Pinpoint the cell where the given text exists, returning its (X, Y) midpoint coordinate. 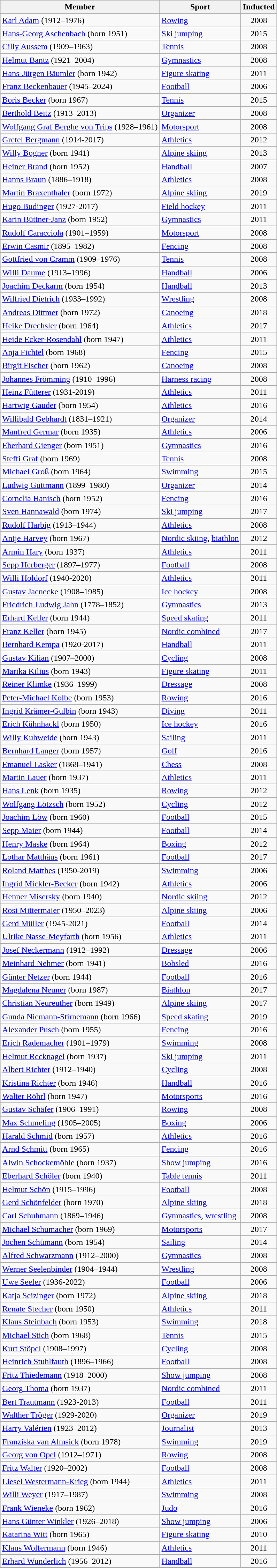
Alexander Pusch (born 1955) (80, 1030)
Alfred Schwarzmann (1912–2000) (80, 1256)
Gretel Bergmann (1914-2017) (80, 140)
Wilfried Dietrich (1933–1992) (80, 299)
Antje Harvey (born 1967) (80, 538)
Wolfgang Graf Berghe von Trips (1928–1961) (80, 126)
Bert Trautmann (1923-2013) (80, 1402)
Diving (200, 711)
Wolfgang Lötzsch (born 1952) (80, 804)
Armin Hary (born 1937) (80, 551)
Hans-Georg Aschenbach (born 1951) (80, 34)
Lothar Matthäus (born 1961) (80, 857)
Harald Schmid (born 1957) (80, 1136)
Cornelia Hanisch (born 1952) (80, 498)
Nordic skiing (200, 897)
Georg Thoma (born 1937) (80, 1388)
Werner Seelenbinder (1904–1944) (80, 1269)
Renate Stecher (born 1950) (80, 1309)
Reiner Klimke (1936–1999) (80, 684)
Josef Neckermann (1912–1992) (80, 950)
Peter-Michael Kolbe (born 1953) (80, 698)
Rudolf Caracciola (1901–1959) (80, 233)
Inducted (259, 7)
Kurt Stöpel (1908–1997) (80, 1348)
Franz Keller (born 1945) (80, 631)
Franziska van Almsick (born 1978) (80, 1442)
Michael Schumacher (born 1969) (80, 1229)
Bobsled (200, 963)
Eberhard Gienger (born 1951) (80, 445)
Gerd Müller (1945-2021) (80, 923)
Martin Lauer (born 1937) (80, 777)
Biathlon (200, 990)
Martin Braxenthaler (born 1972) (80, 193)
Willibald Gebhardt (1831–1921) (80, 419)
Sport (200, 7)
Helmut Recknagel (born 1937) (80, 1056)
Joachim Deckarm (born 1954) (80, 286)
Berthold Beitz (1913–2013) (80, 113)
Gustav Kilian (1907–2000) (80, 658)
Journalist (200, 1428)
Hugo Budinger (1927-2017) (80, 206)
Nordic skiing, biathlon (200, 538)
Hanns Braun (1886–1918) (80, 180)
Karin Büttner-Janz (born 1952) (80, 220)
Katarina Witt (born 1965) (80, 1534)
Sepp Herberger (1897–1977) (80, 565)
Willy Kuhweide (born 1943) (80, 737)
Max Schmeling (1905–2005) (80, 1123)
Bernhard Langer (born 1957) (80, 751)
Hans Lenk (born 1935) (80, 790)
Karl Adam (1912–1976) (80, 20)
Albert Richter (1912–1940) (80, 1070)
Gymnastics, wrestling (200, 1216)
Ingrid Krämer-Gulbin (born 1943) (80, 711)
Harry Valérien (1923–2012) (80, 1428)
Willi Daume (1913–1996) (80, 273)
Erich Kühnhackl (born 1950) (80, 724)
Fritz Thiedemann (1918–2000) (80, 1375)
Heinz Fütterer (1931-2019) (80, 392)
Michael Stich (born 1968) (80, 1335)
Judo (200, 1508)
Andreas Dittmer (born 1972) (80, 312)
Birgit Fischer (born 1962) (80, 365)
Hans-Jürgen Bäumler (born 1942) (80, 73)
Erich Rademacher (1901–1979) (80, 1043)
2010 (259, 1534)
Sepp Maier (born 1944) (80, 831)
Boris Becker (born 1967) (80, 100)
Willi Weyer (1917–1987) (80, 1495)
Fritz Walter (1920–2002) (80, 1468)
Anja Fichtel (born 1968) (80, 352)
Member (80, 7)
Christian Neureuther (born 1949) (80, 1003)
Eberhard Schöler (born 1940) (80, 1176)
Field hockey (200, 206)
Bernhard Kempa (1920-2017) (80, 645)
Jochen Schümann (born 1954) (80, 1242)
Meinhard Nehmer (born 1941) (80, 963)
Heiner Brand (born 1952) (80, 166)
Uwe Seeler (1936-2022) (80, 1282)
Walter Röhrl (born 1947) (80, 1096)
Arnd Schmitt (born 1965) (80, 1149)
Hans Günter Winkler (1926–2018) (80, 1521)
Frank Wieneke (born 1962) (80, 1508)
Chess (200, 764)
Walther Tröger (1929-2020) (80, 1415)
Gustav Jaenecke (1908–1985) (80, 592)
Harness racing (200, 379)
Katja Seizinger (born 1972) (80, 1295)
Joachim Löw (born 1960) (80, 817)
Rudolf Harbig (1913–1944) (80, 525)
Johannes Frömming (1910–1996) (80, 379)
Willi Holdorf (1940-2020) (80, 578)
Gottfried von Cramm (1909–1976) (80, 259)
Henner Misersky (born 1940) (80, 897)
Georg von Opel (1912–1971) (80, 1455)
Friedrich Ludwig Jahn (1778–1852) (80, 605)
Golf (200, 751)
Helmut Bantz (1921–2004) (80, 60)
Rosi Mittermaier (1950–2023) (80, 910)
Heinrich Stuhlfauth (1896–1966) (80, 1362)
Franz Beckenbauer (1945–2024) (80, 87)
Magdalena Neuner (born 1987) (80, 990)
2007 (259, 166)
Gerd Schönfelder (born 1970) (80, 1202)
Ingrid Mickler-Becker (born 1942) (80, 884)
Henry Maske (born 1964) (80, 844)
Klaus Steinbach (born 1953) (80, 1322)
Sven Hannawald (born 1974) (80, 512)
Erhard Wunderlich (1956–2012) (80, 1561)
Manfred Germar (born 1935) (80, 432)
Carl Schuhmann (1869–1946) (80, 1216)
Ulrike Nasse-Meyfarth (born 1956) (80, 937)
Cilly Aussem (1909–1963) (80, 47)
Hartwig Gauder (born 1954) (80, 406)
Roland Matthes (1950-2019) (80, 870)
Alwin Schockemöhle (born 1937) (80, 1162)
Klaus Wolfermann (born 1946) (80, 1548)
Helmut Schön (1915–1996) (80, 1189)
Erhard Keller (born 1944) (80, 618)
Kristina Richter (born 1946) (80, 1083)
Ludwig Guttmann (1899–1980) (80, 485)
Liesel Westermann-Krieg (born 1944) (80, 1481)
Marika Kilius (born 1943) (80, 671)
Michael Groß (born 1964) (80, 472)
Erwin Casmir (1895–1982) (80, 246)
Gustav Schäfer (1906–1991) (80, 1109)
Heike Drechsler (born 1964) (80, 326)
Willy Bogner (born 1941) (80, 153)
Table tennis (200, 1176)
Heide Ecker-Rosendahl (born 1947) (80, 339)
Gunda Niemann-Stirnemann (born 1966) (80, 1017)
Günter Netzer (born 1944) (80, 976)
Steffi Graf (born 1969) (80, 459)
Emanuel Lasker (1868–1941) (80, 764)
